Extract the [X, Y] coordinate from the center of the cell holding the provided text.  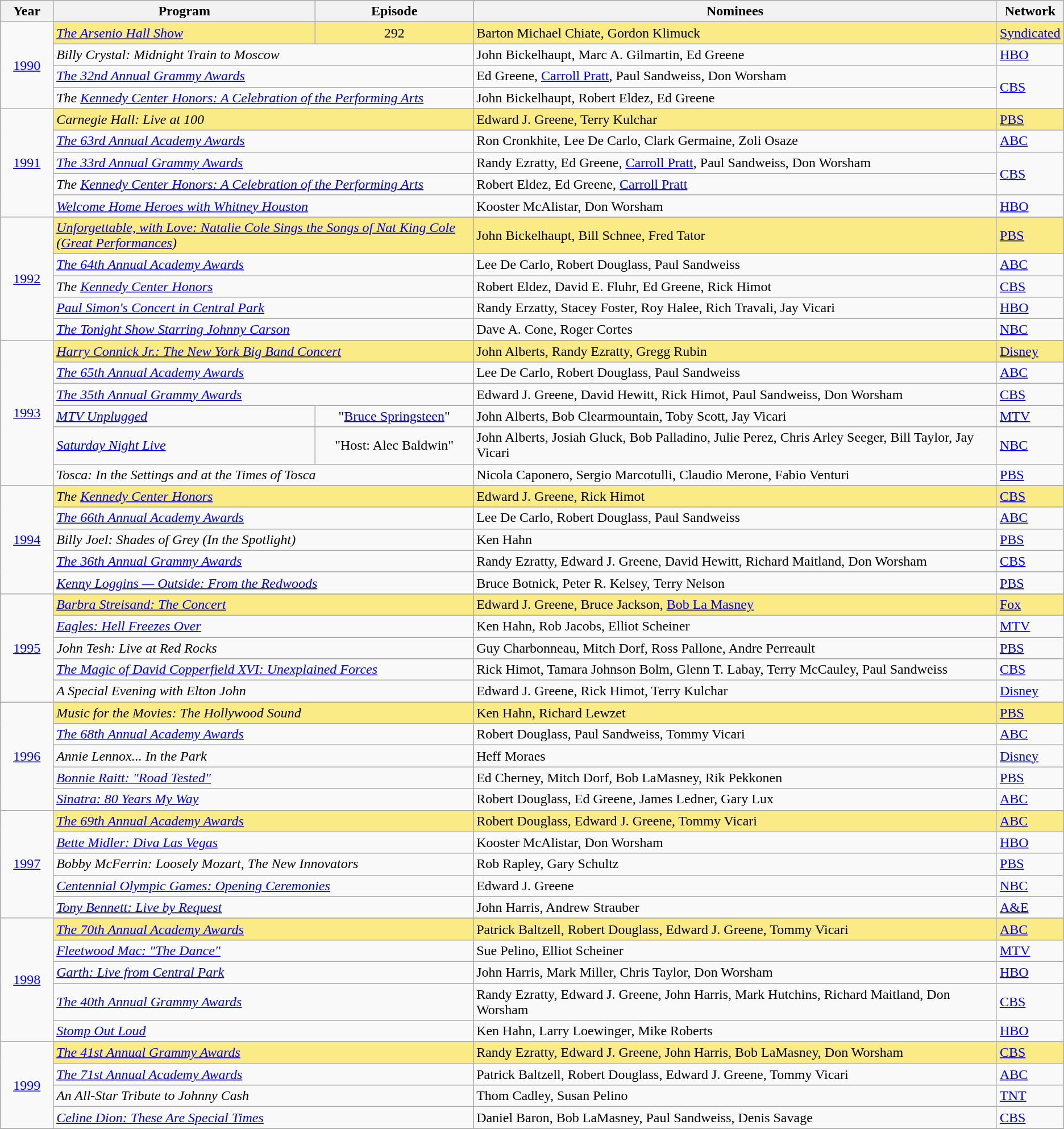
Ed Greene, Carroll Pratt, Paul Sandweiss, Don Worsham [735, 76]
Syndicated [1030, 33]
Welcome Home Heroes with Whitney Houston [264, 206]
Network [1030, 11]
The 65th Annual Academy Awards [264, 373]
John Bickelhaupt, Robert Eldez, Ed Greene [735, 98]
Edward J. Greene [735, 886]
John Alberts, Josiah Gluck, Bob Palladino, Julie Perez, Chris Arley Seeger, Bill Taylor, Jay Vicari [735, 446]
1991 [27, 163]
Bobby McFerrin: Loosely Mozart, The New Innovators [264, 864]
The 71st Annual Academy Awards [264, 1074]
Rob Rapley, Gary Schultz [735, 864]
Randy Ezratty, Edward J. Greene, John Harris, Mark Hutchins, Richard Maitland, Don Worsham [735, 1002]
Saturday Night Live [184, 446]
A Special Evening with Elton John [264, 691]
The 70th Annual Academy Awards [264, 929]
Bonnie Raitt: "Road Tested" [264, 778]
MTV Unplugged [184, 416]
Annie Lennox... In the Park [264, 756]
Ron Cronkhite, Lee De Carlo, Clark Germaine, Zoli Osaze [735, 141]
Eagles: Hell Freezes Over [264, 626]
Barton Michael Chiate, Gordon Klimuck [735, 33]
The 64th Annual Academy Awards [264, 264]
1996 [27, 756]
1990 [27, 65]
Dave A. Cone, Roger Cortes [735, 330]
The 40th Annual Grammy Awards [264, 1002]
Edward J. Greene, Rick Himot, Terry Kulchar [735, 691]
Robert Eldez, David E. Fluhr, Ed Greene, Rick Himot [735, 286]
Year [27, 11]
A&E [1030, 907]
John Harris, Andrew Strauber [735, 907]
Nicola Caponero, Sergio Marcotulli, Claudio Merone, Fabio Venturi [735, 475]
Rick Himot, Tamara Johnson Bolm, Glenn T. Labay, Terry McCauley, Paul Sandweiss [735, 670]
The 32nd Annual Grammy Awards [264, 76]
Music for the Movies: The Hollywood Sound [264, 713]
Billy Joel: Shades of Grey (In the Spotlight) [264, 539]
John Alberts, Bob Clearmountain, Toby Scott, Jay Vicari [735, 416]
Stomp Out Loud [264, 1031]
Ken Hahn, Rob Jacobs, Elliot Scheiner [735, 626]
Ken Hahn, Larry Loewinger, Mike Roberts [735, 1031]
Daniel Baron, Bob LaMasney, Paul Sandweiss, Denis Savage [735, 1118]
Robert Douglass, Edward J. Greene, Tommy Vicari [735, 821]
Fleetwood Mac: "The Dance" [264, 950]
292 [394, 33]
The Arsenio Hall Show [184, 33]
Episode [394, 11]
Bruce Botnick, Peter R. Kelsey, Terry Nelson [735, 583]
The 63rd Annual Academy Awards [264, 141]
The 35th Annual Grammy Awards [264, 395]
Randy Ezratty, Edward J. Greene, John Harris, Bob LaMasney, Don Worsham [735, 1053]
The 69th Annual Academy Awards [264, 821]
Program [184, 11]
Sinatra: 80 Years My Way [264, 799]
1997 [27, 864]
1992 [27, 279]
Robert Douglass, Paul Sandweiss, Tommy Vicari [735, 734]
John Bickelhaupt, Marc A. Gilmartin, Ed Greene [735, 55]
The 36th Annual Grammy Awards [264, 561]
Harry Connick Jr.: The New York Big Band Concert [264, 351]
Randy Ezratty, Edward J. Greene, David Hewitt, Richard Maitland, Don Worsham [735, 561]
The Magic of David Copperfield XVI: Unexplained Forces [264, 670]
Randy Erzatty, Stacey Foster, Roy Halee, Rich Travali, Jay Vicari [735, 308]
Fox [1030, 604]
John Bickelhaupt, Bill Schnee, Fred Tator [735, 235]
Edward J. Greene, Terry Kulchar [735, 119]
Edward J. Greene, Bruce Jackson, Bob La Masney [735, 604]
Barbra Streisand: The Concert [264, 604]
Edward J. Greene, David Hewitt, Rick Himot, Paul Sandweiss, Don Worsham [735, 395]
Paul Simon's Concert in Central Park [264, 308]
Tony Bennett: Live by Request [264, 907]
Thom Cadley, Susan Pelino [735, 1096]
Billy Crystal: Midnight Train to Moscow [264, 55]
1993 [27, 413]
The 33rd Annual Grammy Awards [264, 163]
1994 [27, 539]
Ed Cherney, Mitch Dorf, Bob LaMasney, Rik Pekkonen [735, 778]
The 66th Annual Academy Awards [264, 518]
"Bruce Springsteen" [394, 416]
The Tonight Show Starring Johnny Carson [264, 330]
Garth: Live from Central Park [264, 972]
John Harris, Mark Miller, Chris Taylor, Don Worsham [735, 972]
Tosca: In the Settings and at the Times of Tosca [264, 475]
John Alberts, Randy Ezratty, Gregg Rubin [735, 351]
Guy Charbonneau, Mitch Dorf, Ross Pallone, Andre Perreault [735, 647]
Carnegie Hall: Live at 100 [264, 119]
Sue Pelino, Elliot Scheiner [735, 950]
Kenny Loggins — Outside: From the Redwoods [264, 583]
TNT [1030, 1096]
"Host: Alec Baldwin" [394, 446]
An All-Star Tribute to Johnny Cash [264, 1096]
Unforgettable, with Love: Natalie Cole Sings the Songs of Nat King Cole (Great Performances) [264, 235]
John Tesh: Live at Red Rocks [264, 647]
The 68th Annual Academy Awards [264, 734]
Robert Douglass, Ed Greene, James Ledner, Gary Lux [735, 799]
Nominees [735, 11]
Ken Hahn [735, 539]
Heff Moraes [735, 756]
Centennial Olympic Games: Opening Ceremonies [264, 886]
Edward J. Greene, Rick Himot [735, 496]
Ken Hahn, Richard Lewzet [735, 713]
1999 [27, 1085]
Randy Ezratty, Ed Greene, Carroll Pratt, Paul Sandweiss, Don Worsham [735, 163]
Robert Eldez, Ed Greene, Carroll Pratt [735, 184]
1998 [27, 980]
Bette Midler: Diva Las Vegas [264, 842]
Celine Dion: These Are Special Times [264, 1118]
1995 [27, 647]
The 41st Annual Grammy Awards [264, 1053]
